Output the [x, y] coordinate of the center of the cell containing the given text.  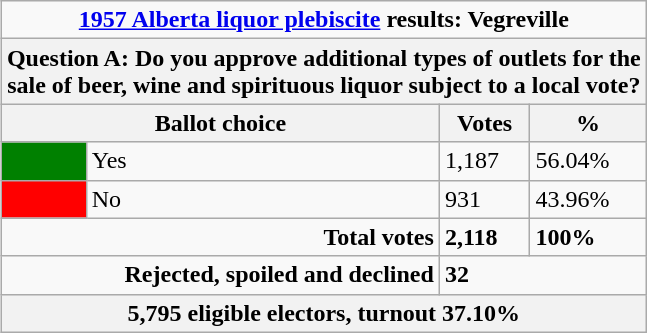
931 [484, 199]
Votes [484, 123]
32 [542, 275]
100% [588, 237]
56.04% [588, 161]
Ballot choice [220, 123]
No [262, 199]
2,118 [484, 237]
1,187 [484, 161]
Question A: Do you approve additional types of outlets for the sale of beer, wine and spirituous liquor subject to a local vote? [324, 72]
Yes [262, 161]
Total votes [220, 237]
1957 Alberta liquor plebiscite results: Vegreville [324, 20]
% [588, 123]
43.96% [588, 199]
Rejected, spoiled and declined [220, 275]
5,795 eligible electors, turnout 37.10% [324, 313]
